Pinpoint the cell where the given text exists, returning its [X, Y] midpoint coordinate. 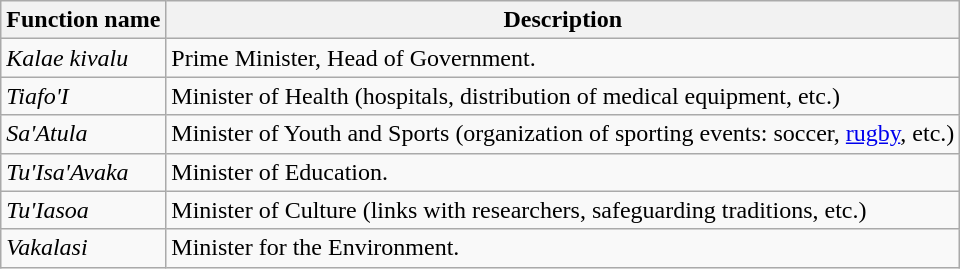
Minister of Youth and Sports (organization of sporting events: soccer, rugby, etc.) [563, 134]
Tu'Iasoa [84, 210]
Sa'Atula [84, 134]
Vakalasi [84, 248]
Tiafo'I [84, 96]
Tu'Isa'Avaka [84, 172]
Function name [84, 20]
Minister of Culture (links with researchers, safeguarding traditions, etc.) [563, 210]
Prime Minister, Head of Government. [563, 58]
Minister of Education. [563, 172]
Description [563, 20]
Kalae kivalu [84, 58]
Minister for the Environment. [563, 248]
Minister of Health (hospitals, distribution of medical equipment, etc.) [563, 96]
